Return [x, y] of the center of cell containing provided text 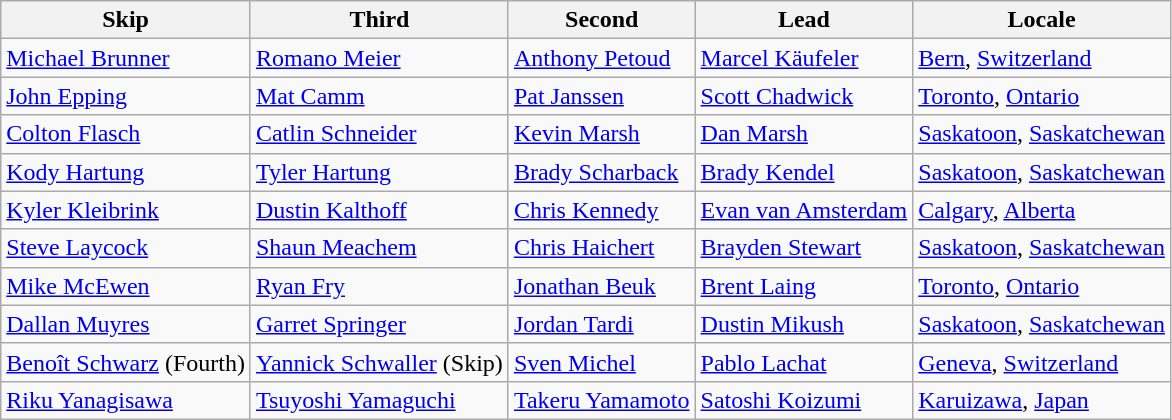
Ryan Fry [379, 286]
Kody Hartung [126, 172]
Yannick Schwaller (Skip) [379, 362]
Michael Brunner [126, 58]
Scott Chadwick [804, 96]
Benoît Schwarz (Fourth) [126, 362]
Takeru Yamamoto [602, 400]
Calgary, Alberta [1042, 210]
Geneva, Switzerland [1042, 362]
Chris Kennedy [602, 210]
Bern, Switzerland [1042, 58]
Second [602, 20]
Brady Kendel [804, 172]
Steve Laycock [126, 248]
Skip [126, 20]
Dustin Kalthoff [379, 210]
Lead [804, 20]
Dallan Muyres [126, 324]
Locale [1042, 20]
Brady Scharback [602, 172]
Kevin Marsh [602, 134]
Sven Michel [602, 362]
Colton Flasch [126, 134]
Karuizawa, Japan [1042, 400]
Dan Marsh [804, 134]
Anthony Petoud [602, 58]
Jordan Tardi [602, 324]
Jonathan Beuk [602, 286]
Shaun Meachem [379, 248]
Brent Laing [804, 286]
Evan van Amsterdam [804, 210]
Third [379, 20]
Romano Meier [379, 58]
John Epping [126, 96]
Tyler Hartung [379, 172]
Pablo Lachat [804, 362]
Chris Haichert [602, 248]
Satoshi Koizumi [804, 400]
Riku Yanagisawa [126, 400]
Garret Springer [379, 324]
Brayden Stewart [804, 248]
Mat Camm [379, 96]
Kyler Kleibrink [126, 210]
Pat Janssen [602, 96]
Catlin Schneider [379, 134]
Marcel Käufeler [804, 58]
Mike McEwen [126, 286]
Dustin Mikush [804, 324]
Tsuyoshi Yamaguchi [379, 400]
